Identify which cell holds the provided text, then report its [x, y] central coordinate. 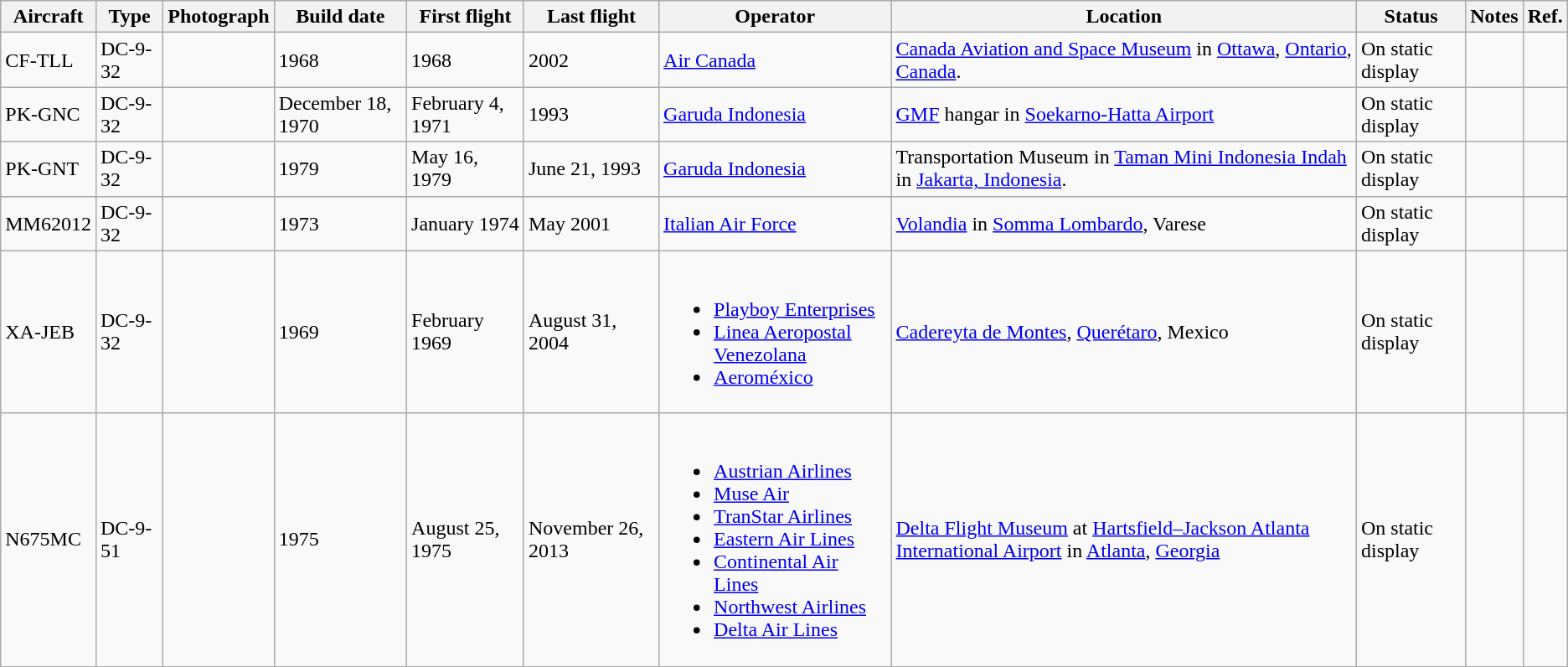
January 1974 [466, 223]
Aircraft [49, 17]
August 31, 2004 [591, 332]
Delta Flight Museum at Hartsfield–Jackson Atlanta International Airport in Atlanta, Georgia [1124, 540]
May 2001 [591, 223]
Playboy EnterprisesLinea Aeropostal VenezolanaAeroméxico [776, 332]
Operator [776, 17]
DC-9-51 [129, 540]
1979 [340, 169]
Location [1124, 17]
November 26, 2013 [591, 540]
1993 [591, 114]
Status [1411, 17]
Air Canada [776, 60]
Austrian AirlinesMuse AirTranStar AirlinesEastern Air LinesContinental Air LinesNorthwest AirlinesDelta Air Lines [776, 540]
1969 [340, 332]
CF-TLL [49, 60]
August 25, 1975 [466, 540]
Italian Air Force [776, 223]
February 4, 1971 [466, 114]
December 18, 1970 [340, 114]
Canada Aviation and Space Museum in Ottawa, Ontario, Canada. [1124, 60]
GMF hangar in Soekarno-Hatta Airport [1124, 114]
Build date [340, 17]
Cadereyta de Montes, Querétaro, Mexico [1124, 332]
MM62012 [49, 223]
Ref. [1545, 17]
May 16, 1979 [466, 169]
1973 [340, 223]
PK-GNT [49, 169]
June 21, 1993 [591, 169]
2002 [591, 60]
Volandia in Somma Lombardo, Varese [1124, 223]
Last flight [591, 17]
First flight [466, 17]
Notes [1494, 17]
PK-GNC [49, 114]
XA-JEB [49, 332]
February 1969 [466, 332]
Transportation Museum in Taman Mini Indonesia Indah in Jakarta, Indonesia. [1124, 169]
N675MC [49, 540]
Type [129, 17]
Photograph [219, 17]
1975 [340, 540]
